Pinpoint the cell where the given text exists, returning its [x, y] midpoint coordinate. 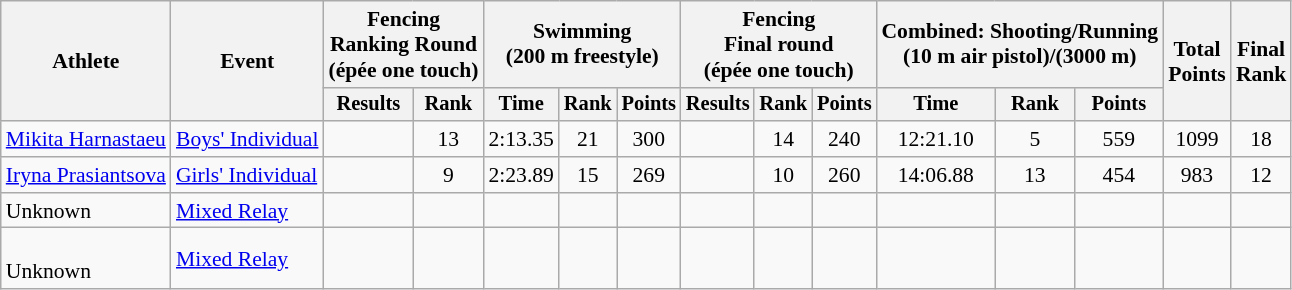
12 [1262, 175]
TotalPoints [1197, 61]
Combined: Shooting/Running(10 m air pistol)/(3000 m) [1020, 44]
14:06.88 [936, 175]
21 [588, 139]
2:13.35 [520, 139]
9 [448, 175]
454 [1118, 175]
Event [248, 61]
12:21.10 [936, 139]
240 [844, 139]
300 [649, 139]
269 [649, 175]
Girls' Individual [248, 175]
18 [1262, 139]
2:23.89 [520, 175]
Boys' Individual [248, 139]
1099 [1197, 139]
14 [783, 139]
FencingRanking Round(épée one touch) [403, 44]
15 [588, 175]
559 [1118, 139]
10 [783, 175]
Iryna Prasiantsova [86, 175]
260 [844, 175]
FinalRank [1262, 61]
983 [1197, 175]
Mikita Harnastaeu [86, 139]
Athlete [86, 61]
FencingFinal round(épée one touch) [779, 44]
Swimming(200 m freestyle) [582, 44]
5 [1034, 139]
